Find where the given text appears and provide that cell's center as (X, Y) coordinate. 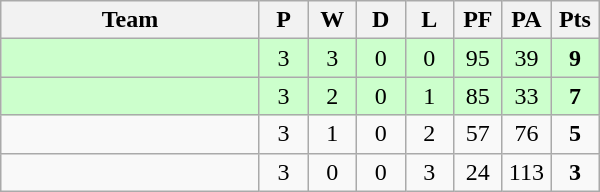
PA (526, 20)
PF (478, 20)
P (284, 20)
76 (526, 134)
9 (576, 58)
W (332, 20)
85 (478, 96)
24 (478, 172)
113 (526, 172)
57 (478, 134)
Team (130, 20)
Pts (576, 20)
D (380, 20)
5 (576, 134)
95 (478, 58)
7 (576, 96)
33 (526, 96)
L (430, 20)
39 (526, 58)
